Locate the cell with the specified text and output its (x, y) center coordinate. 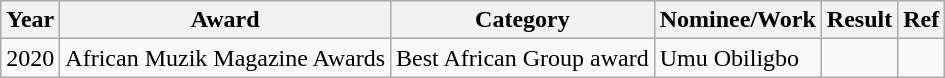
Category (523, 20)
Nominee/Work (738, 20)
Umu Obiligbo (738, 58)
Award (226, 20)
Ref (922, 20)
Year (30, 20)
African Muzik Magazine Awards (226, 58)
Best African Group award (523, 58)
Result (859, 20)
2020 (30, 58)
